Return the [X, Y] coordinate for the center point of the cell that contains the specified text.  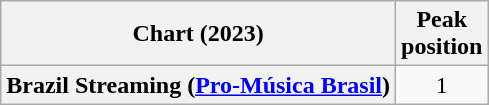
Peakposition [442, 34]
1 [442, 85]
Brazil Streaming (Pro-Música Brasil) [198, 85]
Chart (2023) [198, 34]
